Extract the [X, Y] coordinate from the center of the cell holding the provided text.  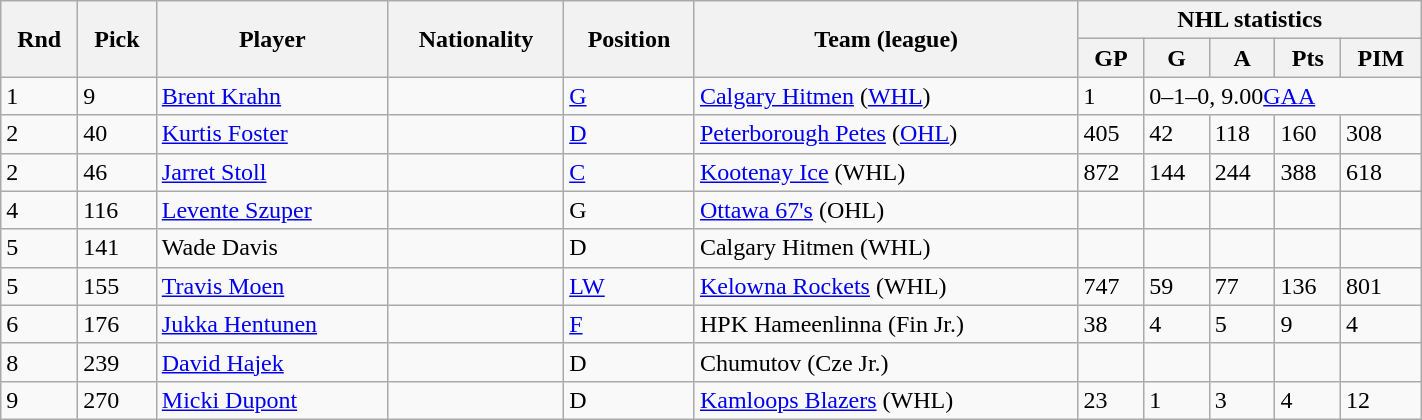
747 [1111, 286]
118 [1242, 134]
Nationality [476, 39]
Player [272, 39]
Brent Krahn [272, 96]
116 [118, 210]
136 [1308, 286]
NHL statistics [1250, 20]
Kootenay Ice (WHL) [886, 172]
23 [1111, 400]
Chumutov (Cze Jr.) [886, 362]
HPK Hameenlinna (Fin Jr.) [886, 324]
77 [1242, 286]
144 [1177, 172]
LW [630, 286]
40 [118, 134]
239 [118, 362]
618 [1382, 172]
Peterborough Petes (OHL) [886, 134]
Rnd [40, 39]
0–1–0, 9.00GAA [1283, 96]
Jarret Stoll [272, 172]
270 [118, 400]
Position [630, 39]
244 [1242, 172]
308 [1382, 134]
872 [1111, 172]
59 [1177, 286]
141 [118, 248]
801 [1382, 286]
42 [1177, 134]
C [630, 172]
Micki Dupont [272, 400]
Travis Moen [272, 286]
Levente Szuper [272, 210]
12 [1382, 400]
Team (league) [886, 39]
Pts [1308, 58]
405 [1111, 134]
6 [40, 324]
F [630, 324]
David Hajek [272, 362]
155 [118, 286]
388 [1308, 172]
Ottawa 67's (OHL) [886, 210]
Pick [118, 39]
160 [1308, 134]
A [1242, 58]
PIM [1382, 58]
38 [1111, 324]
Kamloops Blazers (WHL) [886, 400]
176 [118, 324]
8 [40, 362]
Kelowna Rockets (WHL) [886, 286]
GP [1111, 58]
3 [1242, 400]
Jukka Hentunen [272, 324]
Kurtis Foster [272, 134]
46 [118, 172]
Wade Davis [272, 248]
